Capture the cell that displays the provided text and extract its [X, Y] central coordinate. 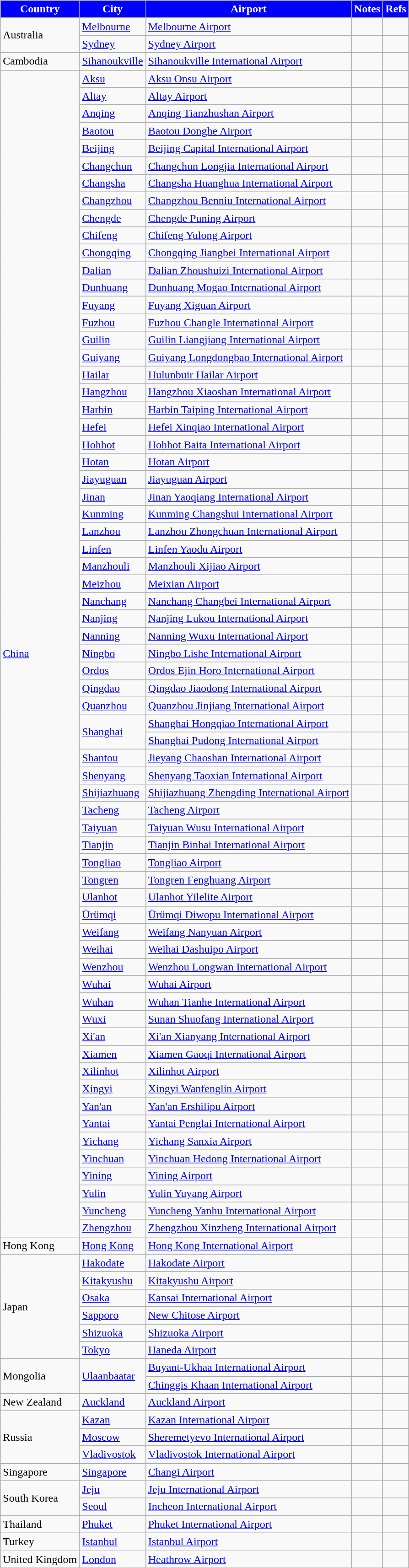
Tongren [113, 880]
Dunhuang Mogao International Airport [248, 288]
Hakodate [113, 1263]
Auckland [113, 1402]
China [40, 653]
Nanning [113, 636]
Beijing [113, 148]
Chongqing Jiangbei International Airport [248, 253]
Hohhot [113, 444]
Chengde Puning Airport [248, 218]
Jiayuguan Airport [248, 479]
New Zealand [40, 1402]
Cambodia [40, 61]
London [113, 1559]
Weifang Nanyuan Airport [248, 932]
Notes [367, 9]
Yulin Yuyang Airport [248, 1193]
Tokyo [113, 1350]
Jinan [113, 496]
Dalian [113, 270]
Weihai Dashuipo Airport [248, 949]
Sihanoukville International Airport [248, 61]
Incheon International Airport [248, 1507]
Nanning Wuxu International Airport [248, 636]
Linfen Yaodu Airport [248, 549]
Sihanoukville [113, 61]
Hailar [113, 375]
United Kingdom [40, 1559]
Chongqing [113, 253]
Hong Kong International Airport [248, 1245]
Yuncheng [113, 1211]
Airport [248, 9]
Nanchang [113, 601]
Shizuoka Airport [248, 1333]
Hefei [113, 427]
Changsha [113, 183]
Heathrow Airport [248, 1559]
Linfen [113, 549]
Hulunbuir Hailar Airport [248, 375]
Xiamen [113, 1054]
Guiyang Longdongbao International Airport [248, 357]
Yinchuan Hedong International Airport [248, 1158]
Lanzhou Zhongchuan International Airport [248, 532]
Beijing Capital International Airport [248, 148]
Fuyang [113, 305]
Weihai [113, 949]
Ningbo [113, 653]
New Chitose Airport [248, 1315]
Changzhou Benniu International Airport [248, 200]
Zhengzhou [113, 1228]
South Korea [40, 1498]
Yichang [113, 1141]
Tongliao [113, 862]
Aksu [113, 79]
Baotou [113, 131]
Xi'an Xianyang International Airport [248, 1036]
Jinan Yaoqiang International Airport [248, 496]
Yan'an Ershilipu Airport [248, 1106]
Tacheng Airport [248, 810]
Yan'an [113, 1106]
Vladivostok [113, 1455]
Guiyang [113, 357]
Wuhai [113, 984]
Meizhou [113, 584]
Meixian Airport [248, 584]
Chifeng Yulong Airport [248, 236]
Zhengzhou Xinzheng International Airport [248, 1228]
Shantou [113, 758]
Tongren Fenghuang Airport [248, 880]
Auckland Airport [248, 1402]
Shanghai Pudong International Airport [248, 740]
Japan [40, 1306]
Xiamen Gaoqi International Airport [248, 1054]
Kazan International Airport [248, 1420]
Changsha Huanghua International Airport [248, 183]
Changi Airport [248, 1472]
Sunan Shuofang International Airport [248, 1019]
Yulin [113, 1193]
Istanbul [113, 1541]
Manzhouli [113, 566]
Changchun [113, 166]
Guilin [113, 340]
Harbin [113, 410]
Yinchuan [113, 1158]
Changzhou [113, 200]
Yichang Sanxia Airport [248, 1141]
Australia [40, 35]
Russia [40, 1437]
Xingyi Wanfenglin Airport [248, 1089]
Qingdao [113, 688]
Xingyi [113, 1089]
Lanzhou [113, 532]
Ningbo Lishe International Airport [248, 653]
Turkey [40, 1541]
Melbourne [113, 27]
Refs [396, 9]
Yining Airport [248, 1176]
Ordos Ejin Horo International Airport [248, 671]
Kazan [113, 1420]
Hotan [113, 462]
Phuket [113, 1524]
Kansai International Airport [248, 1298]
Chengde [113, 218]
Taiyuan Wusu International Airport [248, 828]
Shizuoka [113, 1333]
Vladivostok International Airport [248, 1455]
Guilin Liangjiang International Airport [248, 340]
Tacheng [113, 810]
Altay Airport [248, 96]
Shanghai [113, 732]
Kunming [113, 514]
Hotan Airport [248, 462]
Ulanhot [113, 897]
Moscow [113, 1437]
Melbourne Airport [248, 27]
Yantai [113, 1124]
Anqing Tianzhushan Airport [248, 113]
City [113, 9]
Wuhai Airport [248, 984]
Chinggis Khaan International Airport [248, 1385]
Nanjing [113, 619]
Buyant-Ukhaa International Airport [248, 1368]
Sydney Airport [248, 44]
Altay [113, 96]
Shenyang [113, 776]
Jeju International Airport [248, 1489]
Yining [113, 1176]
Ürümqi Diwopu International Airport [248, 915]
Baotou Donghe Airport [248, 131]
Tianjin [113, 845]
Dalian Zhoushuizi International Airport [248, 270]
Tianjin Binhai International Airport [248, 845]
Fuzhou [113, 323]
Harbin Taiping International Airport [248, 410]
Shenyang Taoxian International Airport [248, 776]
Hangzhou [113, 392]
Mongolia [40, 1376]
Jeju [113, 1489]
Osaka [113, 1298]
Weifang [113, 932]
Nanjing Lukou International Airport [248, 619]
Fuzhou Changle International Airport [248, 323]
Qingdao Jiaodong International Airport [248, 688]
Nanchang Changbei International Airport [248, 601]
Ulanhot Yilelite Airport [248, 897]
Kitakyushu Airport [248, 1280]
Country [40, 9]
Jieyang Chaoshan International Airport [248, 758]
Wenzhou [113, 967]
Fuyang Xiguan Airport [248, 305]
Tongliao Airport [248, 862]
Quanzhou [113, 706]
Hangzhou Xiaoshan International Airport [248, 392]
Sapporo [113, 1315]
Kitakyushu [113, 1280]
Phuket International Airport [248, 1524]
Wenzhou Longwan International Airport [248, 967]
Ordos [113, 671]
Jiayuguan [113, 479]
Xilinhot Airport [248, 1072]
Manzhouli Xijiao Airport [248, 566]
Yantai Penglai International Airport [248, 1124]
Haneda Airport [248, 1350]
Hefei Xinqiao International Airport [248, 427]
Quanzhou Jinjiang International Airport [248, 706]
Xilinhot [113, 1072]
Hakodate Airport [248, 1263]
Wuhan [113, 1002]
Ulaanbaatar [113, 1376]
Xi'an [113, 1036]
Aksu Onsu Airport [248, 79]
Ürümqi [113, 915]
Anqing [113, 113]
Istanbul Airport [248, 1541]
Chifeng [113, 236]
Shijiazhuang [113, 793]
Wuxi [113, 1019]
Taiyuan [113, 828]
Thailand [40, 1524]
Shanghai Hongqiao International Airport [248, 723]
Hohhot Baita International Airport [248, 444]
Kunming Changshui International Airport [248, 514]
Sydney [113, 44]
Wuhan Tianhe International Airport [248, 1002]
Seoul [113, 1507]
Shijiazhuang Zhengding International Airport [248, 793]
Sheremetyevo International Airport [248, 1437]
Changchun Longjia International Airport [248, 166]
Yuncheng Yanhu International Airport [248, 1211]
Dunhuang [113, 288]
